For the text-containing cell, return its midpoint in (X, Y) coordinate format. 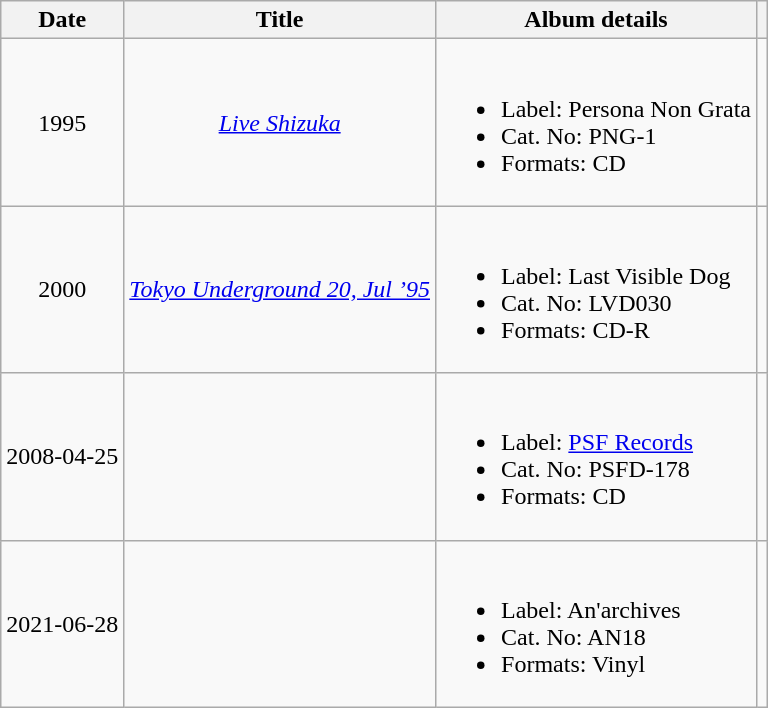
Date (62, 20)
2021-06-28 (62, 624)
Label: An'archivesCat. No: AN18Formats: Vinyl (596, 624)
2008-04-25 (62, 456)
Album details (596, 20)
Label: Last Visible DogCat. No: LVD030Formats: CD-R (596, 290)
Live Shizuka (280, 122)
Tokyo Underground 20, Jul ’95 (280, 290)
2000 (62, 290)
Title (280, 20)
1995 (62, 122)
Label: Persona Non GrataCat. No: PNG-1Formats: CD (596, 122)
Label: PSF RecordsCat. No: PSFD-178Formats: CD (596, 456)
